Output the [x, y] coordinate of the center of the cell containing the given text.  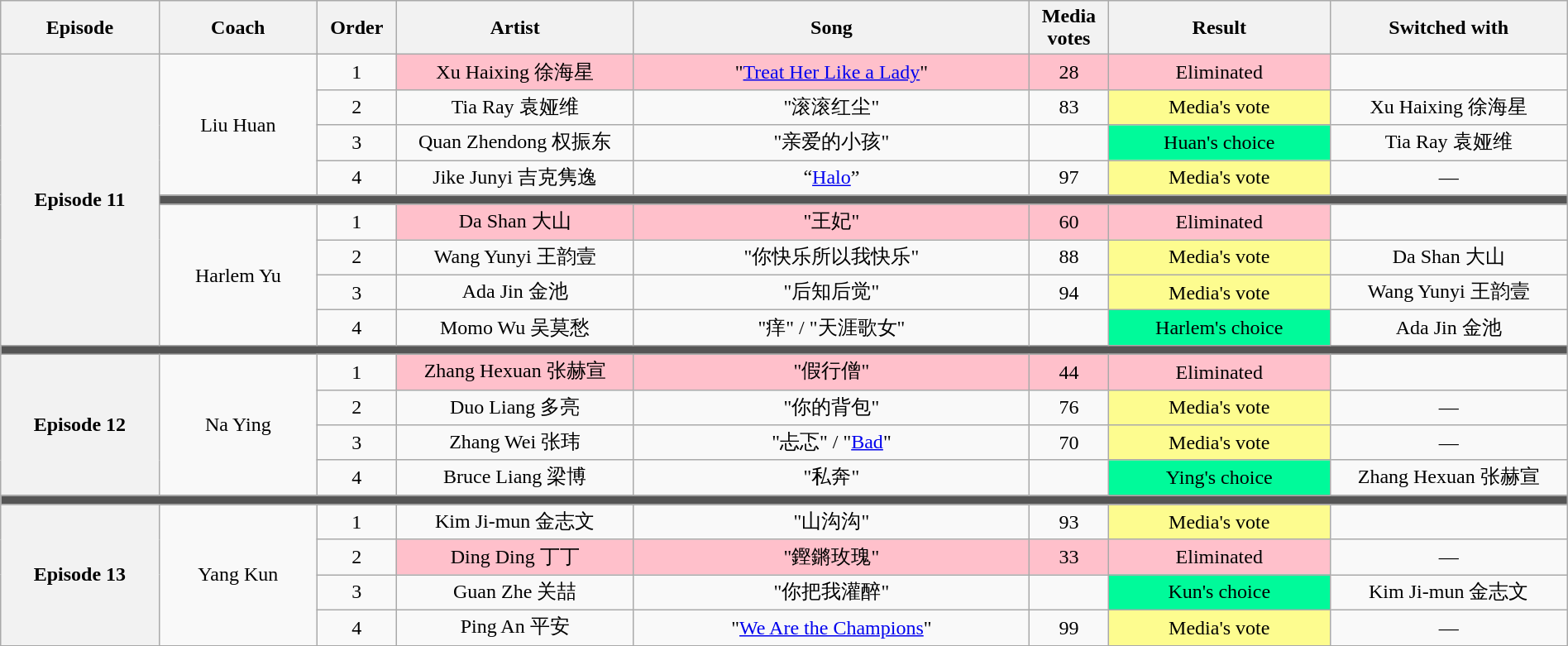
"王妃" [831, 222]
“Halo” [831, 179]
Coach [238, 28]
Ding Ding 丁丁 [514, 557]
Duo Liang 多亮 [514, 407]
Episode 12 [79, 424]
Order [356, 28]
"私奔" [831, 478]
Momo Wu 吴莫愁 [514, 328]
"你把我灌醉" [831, 592]
"滚滚红尘" [831, 108]
Result [1219, 28]
"忐忑" / "Bad" [831, 443]
Jike Junyi 吉克隽逸 [514, 179]
Episode 11 [79, 200]
76 [1069, 407]
Media votes [1069, 28]
"后知后觉" [831, 293]
33 [1069, 557]
"痒" / "天涯歌女" [831, 328]
70 [1069, 443]
97 [1069, 179]
44 [1069, 372]
"亲爱的小孩" [831, 142]
Episode [79, 28]
"Treat Her Like a Lady" [831, 73]
"假行僧" [831, 372]
Huan's choice [1219, 142]
Na Ying [238, 424]
60 [1069, 222]
Quan Zhendong 权振东 [514, 142]
"山沟沟" [831, 523]
Song [831, 28]
Liu Huan [238, 125]
Ying's choice [1219, 478]
93 [1069, 523]
"We Are the Champions" [831, 627]
Zhang Wei 张玮 [514, 443]
88 [1069, 258]
"你的背包" [831, 407]
"鏗鏘玫瑰" [831, 557]
94 [1069, 293]
Kun's choice [1219, 592]
Harlem Yu [238, 275]
Guan Zhe 关喆 [514, 592]
99 [1069, 627]
"你快乐所以我快乐" [831, 258]
Bruce Liang 梁博 [514, 478]
83 [1069, 108]
Episode 13 [79, 575]
Switched with [1449, 28]
Yang Kun [238, 575]
Ping An 平安 [514, 627]
28 [1069, 73]
Harlem's choice [1219, 328]
Artist [514, 28]
